Return (X, Y) of the center of cell containing provided text 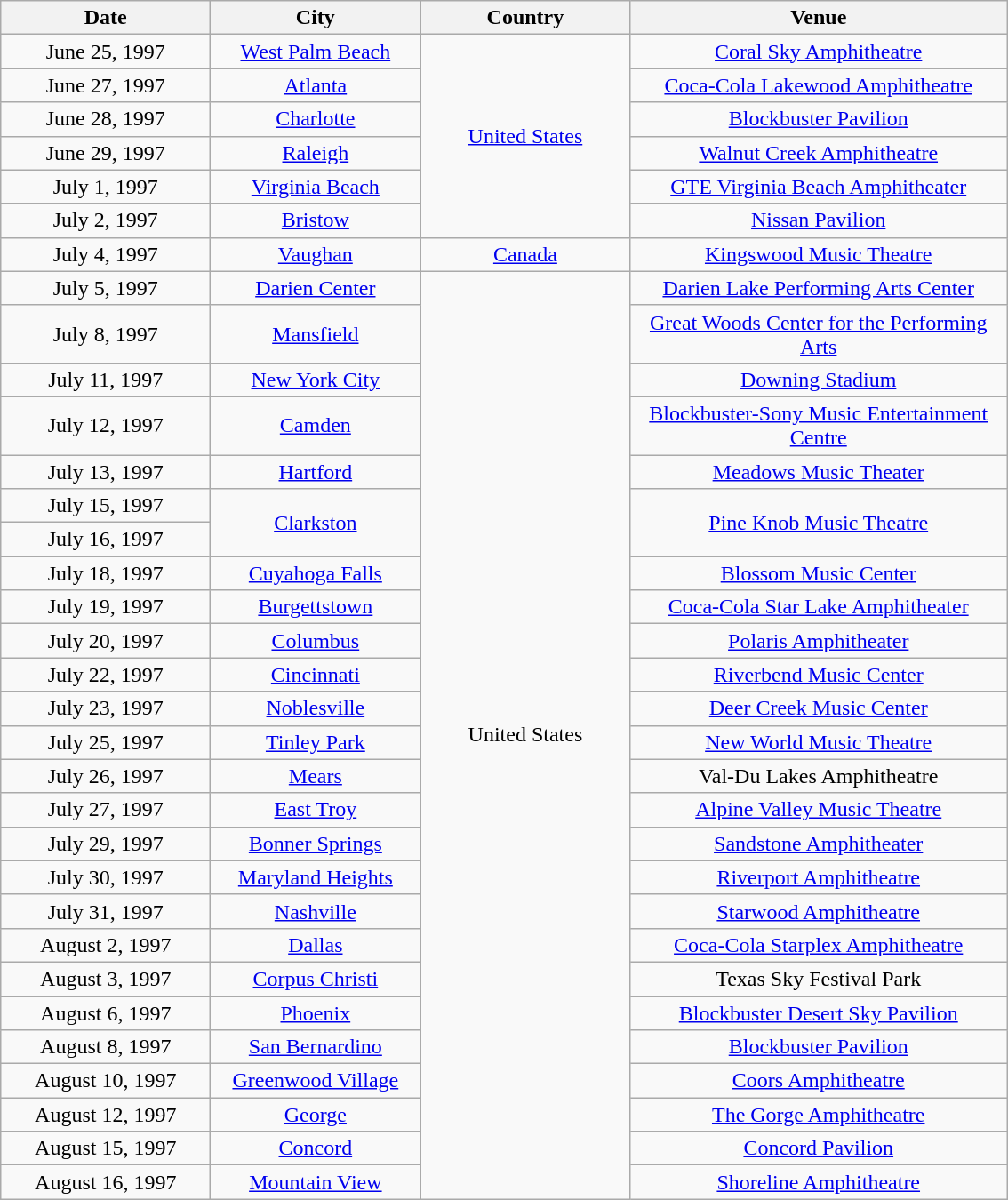
July 12, 1997 (106, 425)
July 16, 1997 (106, 540)
August 8, 1997 (106, 1047)
Val-Du Lakes Amphitheatre (819, 776)
July 1, 1997 (106, 187)
July 4, 1997 (106, 254)
George (316, 1115)
Venue (819, 18)
GTE Virginia Beach Amphitheater (819, 187)
July 8, 1997 (106, 334)
City (316, 18)
Vaughan (316, 254)
Mears (316, 776)
Sandstone Amphitheater (819, 844)
August 6, 1997 (106, 1012)
Greenwood Village (316, 1081)
August 10, 1997 (106, 1081)
Coral Sky Amphitheatre (819, 52)
July 2, 1997 (106, 220)
August 16, 1997 (106, 1182)
July 22, 1997 (106, 675)
Hartford (316, 472)
Columbus (316, 641)
July 29, 1997 (106, 844)
Downing Stadium (819, 380)
Tinley Park (316, 742)
Darien Lake Performing Arts Center (819, 288)
Maryland Heights (316, 877)
Blockbuster Desert Sky Pavilion (819, 1012)
Date (106, 18)
Starwood Amphitheatre (819, 911)
Nashville (316, 911)
Darien Center (316, 288)
Dallas (316, 945)
Noblesville (316, 708)
Mansfield (316, 334)
Raleigh (316, 153)
Alpine Valley Music Theatre (819, 810)
Meadows Music Theater (819, 472)
Coors Amphitheatre (819, 1081)
Shoreline Amphitheatre (819, 1182)
June 27, 1997 (106, 85)
Riverbend Music Center (819, 675)
Blossom Music Center (819, 573)
Texas Sky Festival Park (819, 979)
Nissan Pavilion (819, 220)
Walnut Creek Amphitheatre (819, 153)
Cuyahoga Falls (316, 573)
Blockbuster-Sony Music Entertainment Centre (819, 425)
Country (525, 18)
Coca-Cola Lakewood Amphitheatre (819, 85)
July 11, 1997 (106, 380)
East Troy (316, 810)
July 25, 1997 (106, 742)
July 31, 1997 (106, 911)
New World Music Theatre (819, 742)
July 27, 1997 (106, 810)
July 13, 1997 (106, 472)
Mountain View (316, 1182)
Concord Pavilion (819, 1148)
Coca-Cola Star Lake Amphitheater (819, 607)
Deer Creek Music Center (819, 708)
Pine Knob Music Theatre (819, 523)
Kingswood Music Theatre (819, 254)
July 18, 1997 (106, 573)
New York City (316, 380)
Polaris Amphitheater (819, 641)
July 19, 1997 (106, 607)
July 20, 1997 (106, 641)
Charlotte (316, 119)
July 5, 1997 (106, 288)
Bonner Springs (316, 844)
Virginia Beach (316, 187)
June 25, 1997 (106, 52)
West Palm Beach (316, 52)
Concord (316, 1148)
The Gorge Amphitheatre (819, 1115)
July 26, 1997 (106, 776)
Camden (316, 425)
San Bernardino (316, 1047)
June 29, 1997 (106, 153)
Cincinnati (316, 675)
June 28, 1997 (106, 119)
August 15, 1997 (106, 1148)
August 2, 1997 (106, 945)
Great Woods Center for the Performing Arts (819, 334)
Coca-Cola Starplex Amphitheatre (819, 945)
Burgettstown (316, 607)
Clarkston (316, 523)
July 23, 1997 (106, 708)
Corpus Christi (316, 979)
July 30, 1997 (106, 877)
August 12, 1997 (106, 1115)
Riverport Amphitheatre (819, 877)
Canada (525, 254)
Bristow (316, 220)
Phoenix (316, 1012)
August 3, 1997 (106, 979)
July 15, 1997 (106, 506)
Atlanta (316, 85)
